Find where the given text appears and provide that cell's center as [X, Y] coordinate. 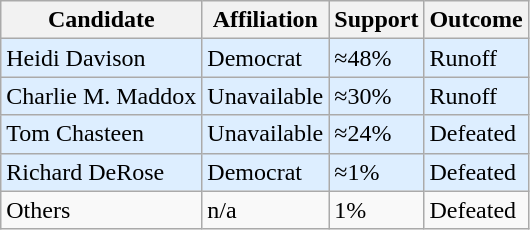
Outcome [476, 20]
Heidi Davison [102, 58]
Others [102, 210]
Tom Chasteen [102, 134]
≈1% [376, 172]
≈30% [376, 96]
≈24% [376, 134]
≈48% [376, 58]
n/a [266, 210]
Candidate [102, 20]
Support [376, 20]
Affiliation [266, 20]
Charlie M. Maddox [102, 96]
Richard DeRose [102, 172]
1% [376, 210]
